Pinpoint the cell where the given text exists, returning its [X, Y] midpoint coordinate. 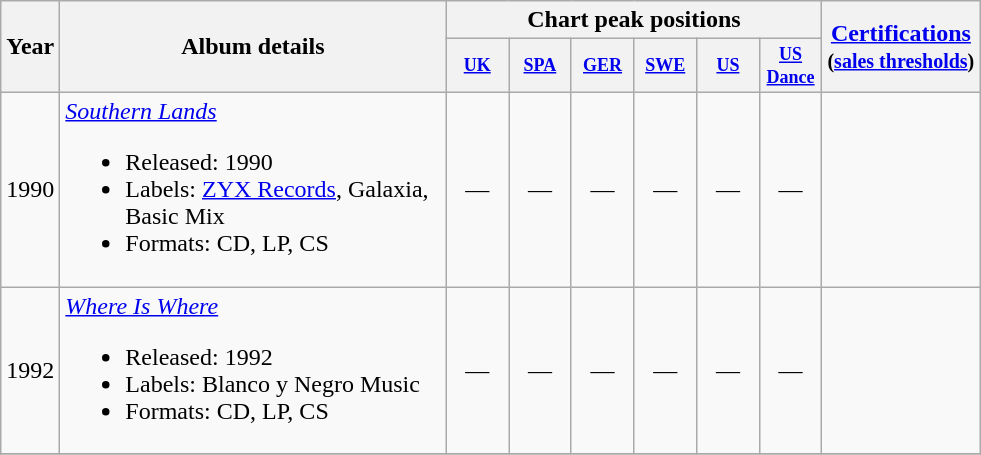
Album details [253, 47]
Certifications(sales thresholds) [901, 47]
US [728, 66]
1992 [30, 370]
US Dance [790, 66]
SWE [666, 66]
SPA [540, 66]
UK [478, 66]
GER [602, 66]
Where Is WhereReleased: 1992Labels: Blanco y Negro MusicFormats: CD, LP, CS [253, 370]
Southern LandsReleased: 1990Labels: ZYX Records, Galaxia, Basic MixFormats: CD, LP, CS [253, 189]
Chart peak positions [634, 20]
Year [30, 47]
1990 [30, 189]
